Identify which cell holds the provided text, then report its (X, Y) central coordinate. 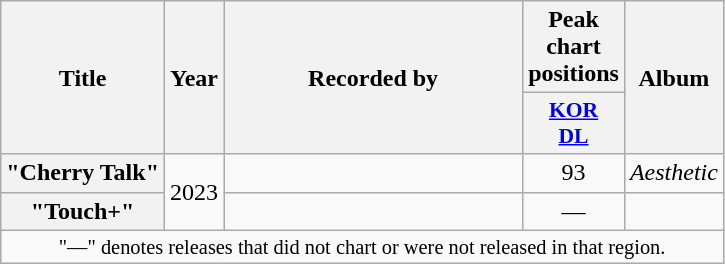
"—" denotes releases that did not chart or were not released in that region. (362, 247)
93 (574, 173)
KORDL (574, 124)
Year (194, 78)
"Touch+" (83, 211)
— (574, 211)
Album (674, 78)
Peak chart positions (574, 47)
Title (83, 78)
2023 (194, 192)
"Cherry Talk" (83, 173)
Aesthetic (674, 173)
Recorded by (374, 78)
